Extract the [x, y] coordinate from the center of the cell holding the provided text.  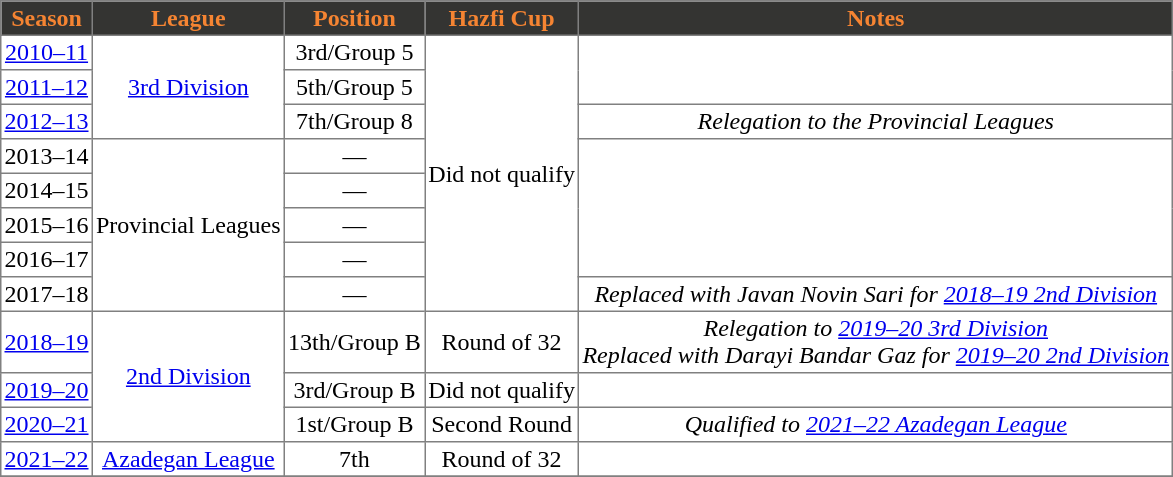
Provincial Leagues [188, 225]
2013–14 [47, 156]
3rd Division [188, 87]
Replaced with Javan Novin Sari for 2018–19 2nd Division [876, 294]
Relegation to the Provincial Leagues [876, 121]
2020–21 [47, 424]
2018–19 [47, 342]
2014–15 [47, 190]
Qualified to 2021–22 Azadegan League [876, 424]
7th/Group 8 [354, 121]
Season [47, 18]
Azadegan League [188, 459]
3rd/Group 5 [354, 52]
Second Round [502, 424]
7th [354, 459]
2019–20 [47, 390]
Notes [876, 18]
Position [354, 18]
2017–18 [47, 294]
League [188, 18]
2010–11 [47, 52]
2nd Division [188, 376]
2016–17 [47, 259]
13th/Group B [354, 342]
2011–12 [47, 87]
3rd/Group B [354, 390]
2015–16 [47, 225]
5th/Group 5 [354, 87]
1st/Group B [354, 424]
Hazfi Cup [502, 18]
2012–13 [47, 121]
2021–22 [47, 459]
Relegation to 2019–20 3rd DivisionReplaced with Darayi Bandar Gaz for 2019–20 2nd Division [876, 342]
